Detect which cell encompasses the target text, then output its [x, y] center coordinate. 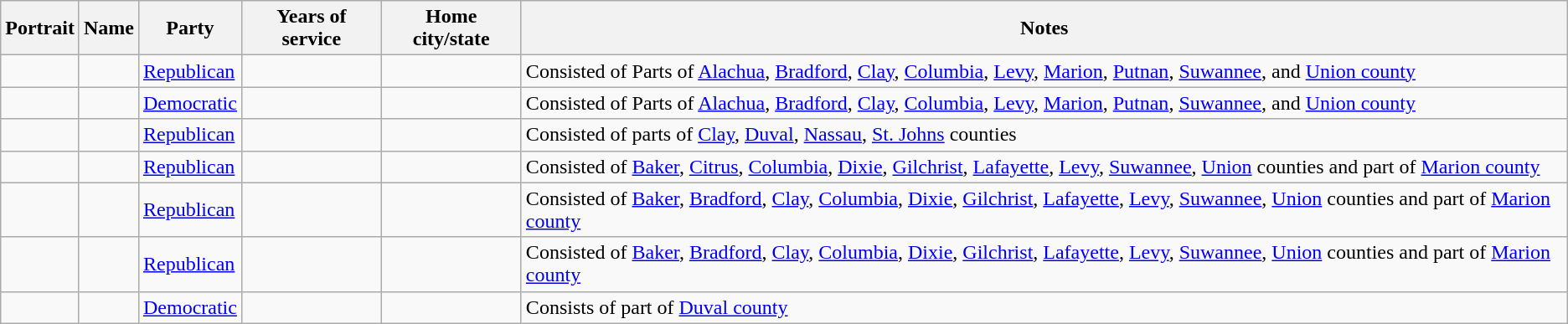
Consisted of parts of Clay, Duval, Nassau, St. Johns counties [1044, 135]
Portrait [40, 28]
Home city/state [451, 28]
Notes [1044, 28]
Consists of part of Duval county [1044, 307]
Consisted of Baker, Citrus, Columbia, Dixie, Gilchrist, Lafayette, Levy, Suwannee, Union counties and part of Marion county [1044, 167]
Party [189, 28]
Years of service [312, 28]
Name [109, 28]
